Search for the cell housing the specified text and yield its (x, y) center coordinate. 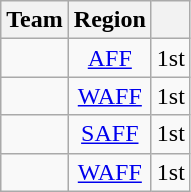
SAFF (110, 134)
Team (35, 20)
Region (110, 20)
AFF (110, 58)
